Extract the [X, Y] coordinate from the center of the cell holding the provided text.  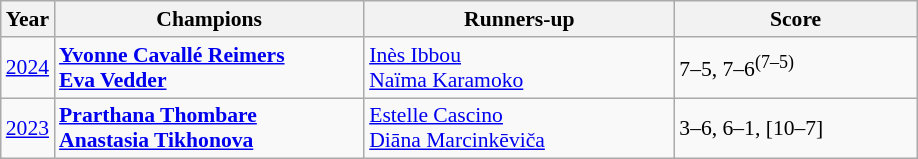
Prarthana Thombare Anastasia Tikhonova [209, 128]
7–5, 7–6(7–5) [796, 68]
Champions [209, 19]
2023 [28, 128]
2024 [28, 68]
Yvonne Cavallé Reimers Eva Vedder [209, 68]
3–6, 6–1, [10–7] [796, 128]
Runners-up [519, 19]
Inès Ibbou Naïma Karamoko [519, 68]
Estelle Cascino Diāna Marcinkēviča [519, 128]
Year [28, 19]
Score [796, 19]
